Scan for the cell matching the given text and deliver its [x, y] coordinate at center. 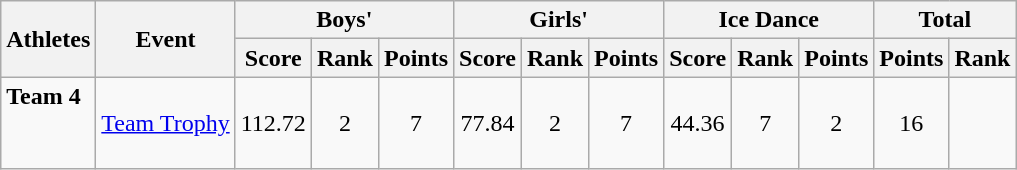
Athletes [48, 39]
Team 4 [48, 123]
Team Trophy [166, 123]
Event [166, 39]
16 [912, 123]
Boys' [344, 20]
112.72 [273, 123]
77.84 [488, 123]
Girls' [559, 20]
Ice Dance [769, 20]
44.36 [698, 123]
Total [945, 20]
